Pinpoint the cell where the given text exists, returning its [X, Y] midpoint coordinate. 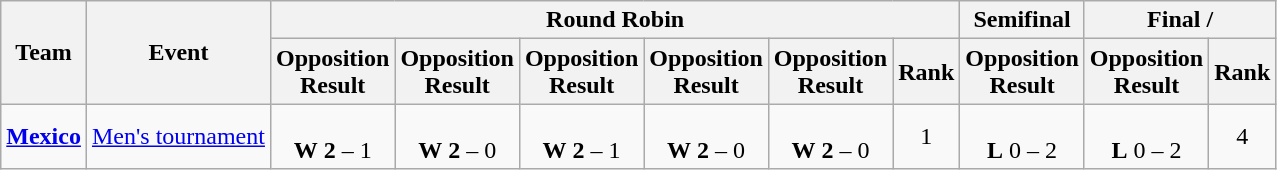
4 [1242, 136]
Round Robin [614, 20]
Mexico [44, 136]
Team [44, 52]
Event [178, 52]
Men's tournament [178, 136]
Semifinal [1022, 20]
Final / [1180, 20]
1 [926, 136]
